Capture the cell that displays the provided text and extract its (x, y) central coordinate. 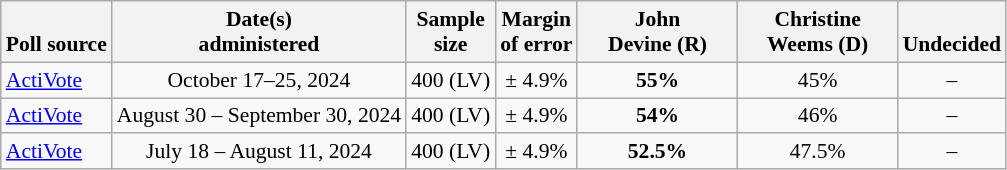
August 30 – September 30, 2024 (259, 116)
ChristineWeems (D) (818, 32)
Marginof error (536, 32)
October 17–25, 2024 (259, 80)
JohnDevine (R) (657, 32)
54% (657, 116)
47.5% (818, 152)
52.5% (657, 152)
46% (818, 116)
Undecided (952, 32)
Poll source (56, 32)
July 18 – August 11, 2024 (259, 152)
Date(s)administered (259, 32)
45% (818, 80)
Samplesize (450, 32)
55% (657, 80)
